Pinpoint the cell where the given text exists, returning its [X, Y] midpoint coordinate. 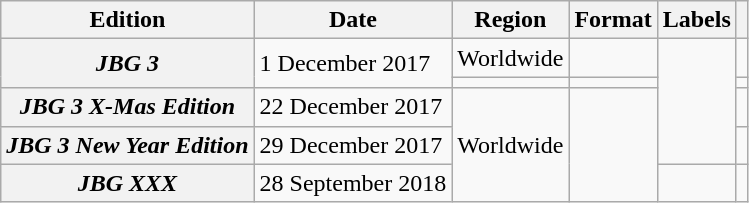
22 December 2017 [353, 107]
Labels [696, 20]
1 December 2017 [353, 64]
JBG 3 X-Mas Edition [128, 107]
Edition [128, 20]
Region [510, 20]
JBG 3 New Year Edition [128, 145]
JBG 3 [128, 64]
28 September 2018 [353, 183]
Date [353, 20]
JBG XXX [128, 183]
29 December 2017 [353, 145]
Format [613, 20]
